Pinpoint the cell where the given text exists, returning its [X, Y] midpoint coordinate. 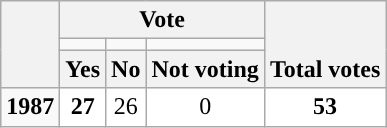
53 [325, 107]
Not voting [205, 69]
1987 [30, 107]
Yes [83, 69]
No [126, 69]
26 [126, 107]
Total votes [325, 44]
27 [83, 107]
Vote [162, 20]
0 [205, 107]
